Pinpoint the cell where the given text exists, returning its (X, Y) midpoint coordinate. 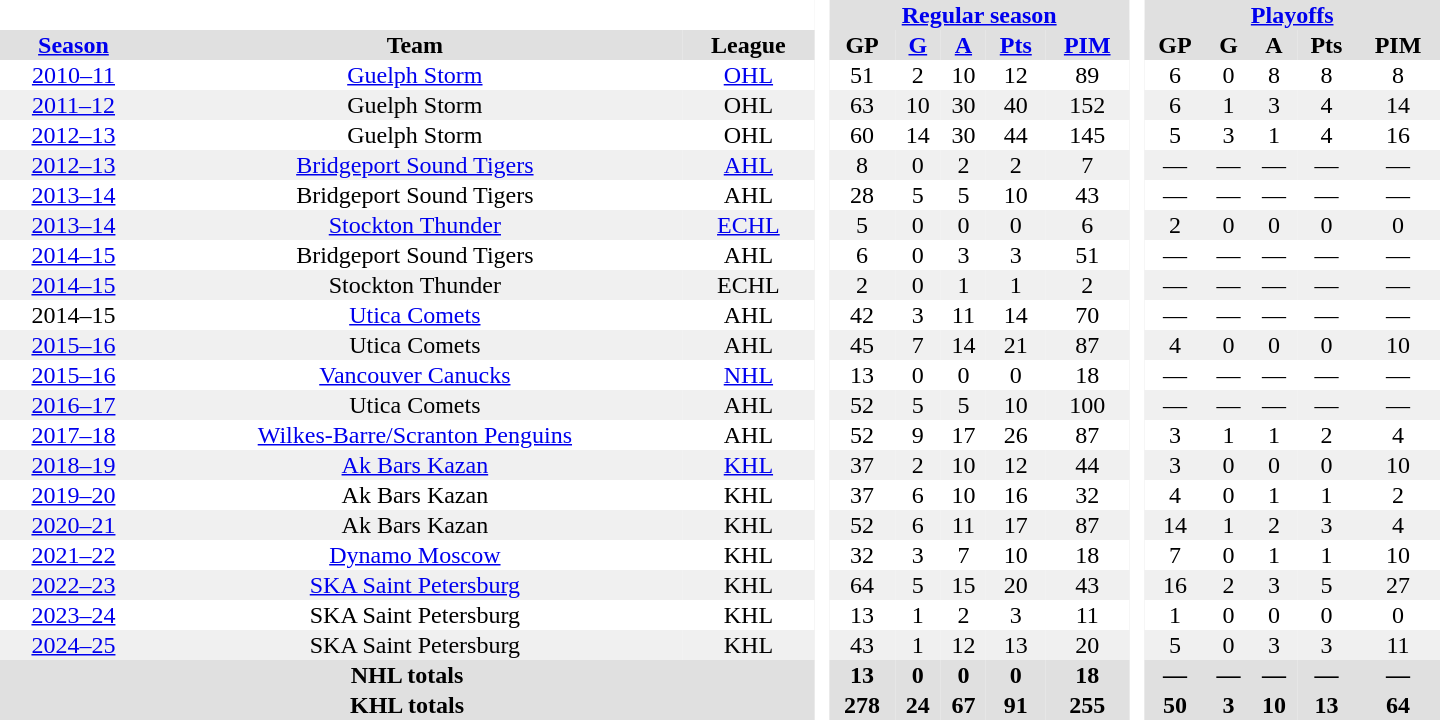
145 (1087, 135)
2017–18 (74, 435)
89 (1087, 75)
255 (1087, 705)
9 (918, 435)
42 (862, 315)
2023–24 (74, 615)
Team (415, 45)
2011–12 (74, 105)
Playoffs (1292, 15)
67 (964, 705)
2010–11 (74, 75)
2019–20 (74, 495)
NHL totals (407, 675)
63 (862, 105)
2024–25 (74, 645)
45 (862, 345)
2018–19 (74, 465)
152 (1087, 105)
91 (1016, 705)
24 (918, 705)
278 (862, 705)
50 (1174, 705)
27 (1398, 585)
2022–23 (74, 585)
Season (74, 45)
70 (1087, 315)
Dynamo Moscow (415, 555)
NHL (748, 375)
Regular season (979, 15)
100 (1087, 405)
KHL totals (407, 705)
League (748, 45)
26 (1016, 435)
2021–22 (74, 555)
Vancouver Canucks (415, 375)
21 (1016, 345)
15 (964, 585)
2016–17 (74, 405)
40 (1016, 105)
Wilkes-Barre/Scranton Penguins (415, 435)
2020–21 (74, 525)
60 (862, 135)
28 (862, 195)
